Identify which cell holds the provided text, then report its (x, y) central coordinate. 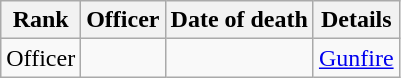
Date of death (239, 20)
Rank (41, 20)
Details (356, 20)
Gunfire (356, 58)
